Output the (x, y) coordinate of the center of the cell containing the given text.  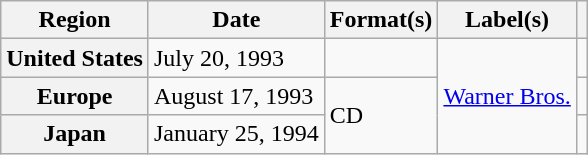
Europe (75, 96)
Region (75, 20)
United States (75, 58)
Label(s) (507, 20)
Japan (75, 134)
CD (381, 115)
Format(s) (381, 20)
Date (236, 20)
August 17, 1993 (236, 96)
July 20, 1993 (236, 58)
Warner Bros. (507, 96)
January 25, 1994 (236, 134)
